Extract the [X, Y] coordinate from the center of the cell holding the provided text.  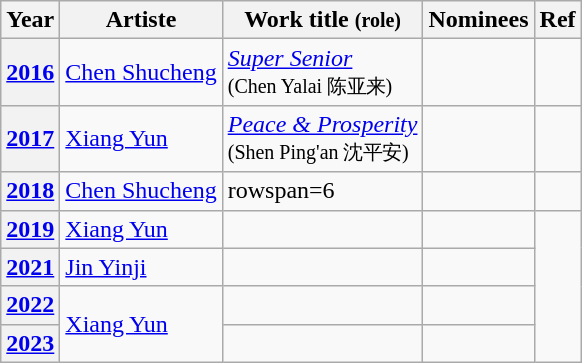
Peace & Prosperity(Shen Ping'an 沈平安) [322, 138]
rowspan=6 [322, 191]
Year [30, 20]
2023 [30, 343]
2019 [30, 229]
Work title (role) [322, 20]
2022 [30, 305]
Artiste [141, 20]
Nominees [478, 20]
Super Senior(Chen Yalai 陈亚来) [322, 72]
Jin Yinji [141, 267]
2016 [30, 72]
2018 [30, 191]
Ref [558, 20]
2017 [30, 138]
2021 [30, 267]
